For the text-containing cell, return its midpoint in (X, Y) coordinate format. 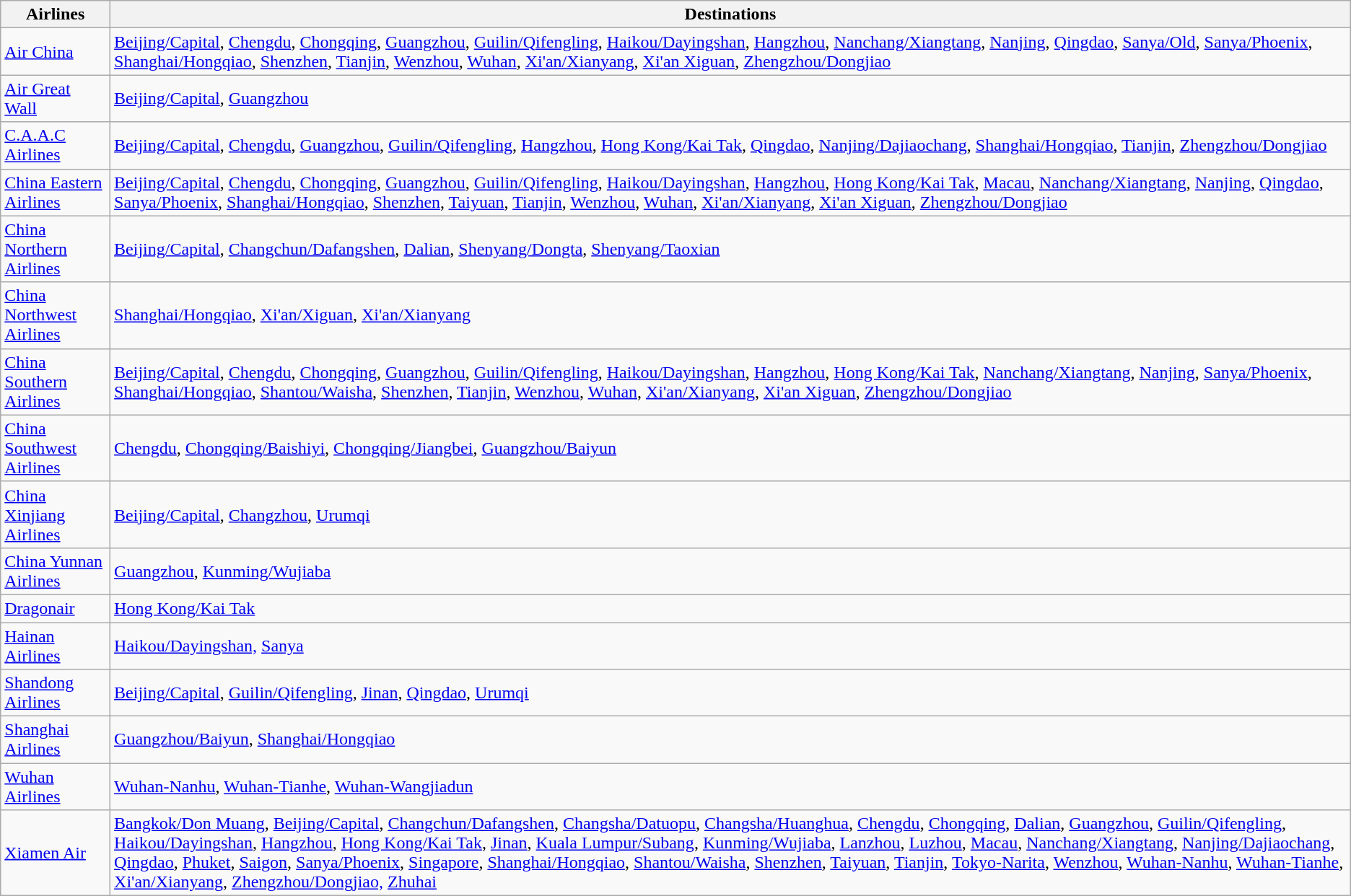
China Yunnan Airlines (56, 571)
China Southern Airlines (56, 382)
Wuhan-Nanhu, Wuhan-Tianhe, Wuhan-Wangjiadun (730, 786)
Haikou/Dayingshan, Sanya (730, 645)
Dragonair (56, 608)
China Eastern Airlines (56, 192)
China Southwest Airlines (56, 448)
Shanghai Airlines (56, 740)
Hong Kong/Kai Tak (730, 608)
China Northwest Airlines (56, 315)
Guangzhou/Baiyun, Shanghai/Hongqiao (730, 740)
China Northern Airlines (56, 249)
C.A.A.C Airlines (56, 146)
Airlines (56, 14)
Shanghai/Hongqiao, Xi'an/Xiguan, Xi'an/Xianyang (730, 315)
Beijing/Capital, Changchun/Dafangshen, Dalian, Shenyang/Dongta, Shenyang/Taoxian (730, 249)
Destinations (730, 14)
Xiamen Air (56, 853)
Guangzhou, Kunming/Wujiaba (730, 571)
Beijing/Capital, Guilin/Qifengling, Jinan, Qingdao, Urumqi (730, 693)
Air Great Wall (56, 98)
Air China (56, 52)
Beijing/Capital, Changzhou, Urumqi (730, 514)
Wuhan Airlines (56, 786)
China Xinjiang Airlines (56, 514)
Beijing/Capital, Guangzhou (730, 98)
Hainan Airlines (56, 645)
Chengdu, Chongqing/Baishiyi, Chongqing/Jiangbei, Guangzhou/Baiyun (730, 448)
Shandong Airlines (56, 693)
